Pinpoint the cell where the given text exists, returning its [x, y] midpoint coordinate. 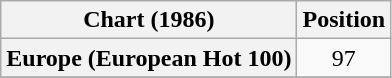
Chart (1986) [149, 20]
Position [344, 20]
Europe (European Hot 100) [149, 58]
97 [344, 58]
